Detect which cell encompasses the target text, then output its [x, y] center coordinate. 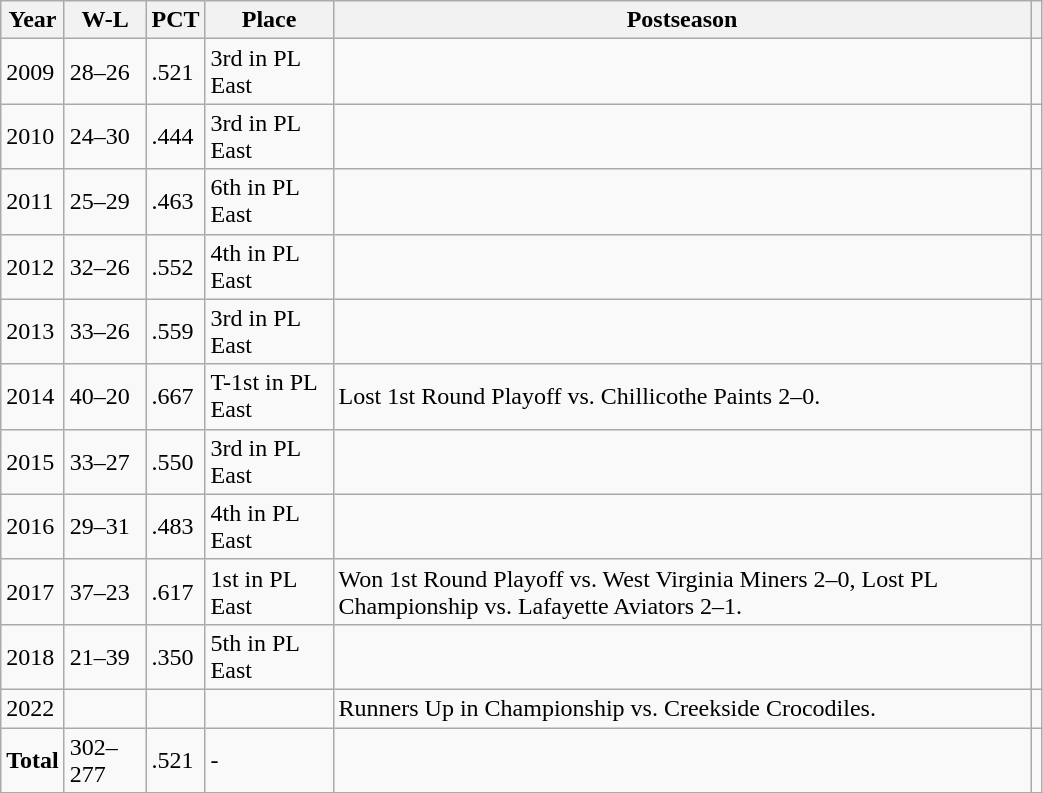
.463 [176, 202]
40–20 [105, 396]
32–26 [105, 266]
.350 [176, 656]
Lost 1st Round Playoff vs. Chillicothe Paints 2–0. [682, 396]
2016 [33, 526]
.550 [176, 462]
Runners Up in Championship vs. Creekside Crocodiles. [682, 708]
.559 [176, 332]
Won 1st Round Playoff vs. West Virginia Miners 2–0, Lost PL Championship vs. Lafayette Aviators 2–1. [682, 592]
33–27 [105, 462]
.483 [176, 526]
28–26 [105, 72]
6th in PL East [269, 202]
2009 [33, 72]
5th in PL East [269, 656]
- [269, 760]
Postseason [682, 20]
25–29 [105, 202]
302–277 [105, 760]
Year [33, 20]
Total [33, 760]
T-1st in PL East [269, 396]
2018 [33, 656]
29–31 [105, 526]
2012 [33, 266]
Place [269, 20]
2010 [33, 136]
2017 [33, 592]
.552 [176, 266]
PCT [176, 20]
.617 [176, 592]
.444 [176, 136]
24–30 [105, 136]
2022 [33, 708]
2014 [33, 396]
2011 [33, 202]
2015 [33, 462]
2013 [33, 332]
1st in PL East [269, 592]
W-L [105, 20]
.667 [176, 396]
21–39 [105, 656]
33–26 [105, 332]
37–23 [105, 592]
